Scan for the cell matching the given text and deliver its (X, Y) coordinate at center. 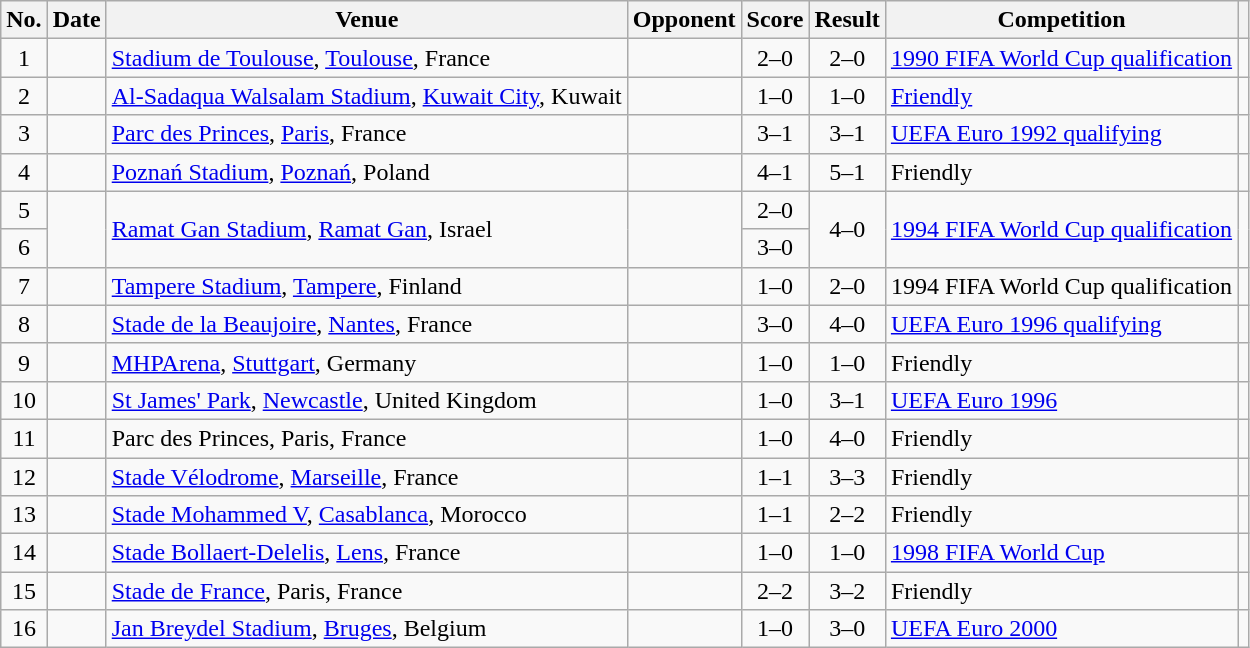
Date (76, 20)
10 (24, 400)
3 (24, 134)
13 (24, 515)
Stade Mohammed V, Casablanca, Morocco (366, 515)
Jan Breydel Stadium, Bruges, Belgium (366, 629)
15 (24, 591)
Venue (366, 20)
12 (24, 477)
St James' Park, Newcastle, United Kingdom (366, 400)
Result (847, 20)
Tampere Stadium, Tampere, Finland (366, 286)
4–1 (775, 172)
3–3 (847, 477)
Stade de France, Paris, France (366, 591)
Ramat Gan Stadium, Ramat Gan, Israel (366, 229)
7 (24, 286)
Poznań Stadium, Poznań, Poland (366, 172)
5 (24, 210)
2 (24, 96)
Stade de la Beaujoire, Nantes, France (366, 324)
Stade Bollaert-Delelis, Lens, France (366, 553)
Opponent (684, 20)
Stadium de Toulouse, Toulouse, France (366, 58)
MHPArena, Stuttgart, Germany (366, 362)
UEFA Euro 1996 (1061, 400)
Al-Sadaqua Walsalam Stadium, Kuwait City, Kuwait (366, 96)
Competition (1061, 20)
8 (24, 324)
5–1 (847, 172)
UEFA Euro 2000 (1061, 629)
16 (24, 629)
3–2 (847, 591)
9 (24, 362)
11 (24, 438)
14 (24, 553)
Stade Vélodrome, Marseille, France (366, 477)
No. (24, 20)
1998 FIFA World Cup (1061, 553)
1 (24, 58)
UEFA Euro 1992 qualifying (1061, 134)
6 (24, 248)
UEFA Euro 1996 qualifying (1061, 324)
Score (775, 20)
4 (24, 172)
1990 FIFA World Cup qualification (1061, 58)
